Pinpoint the cell where the given text exists, returning its (x, y) midpoint coordinate. 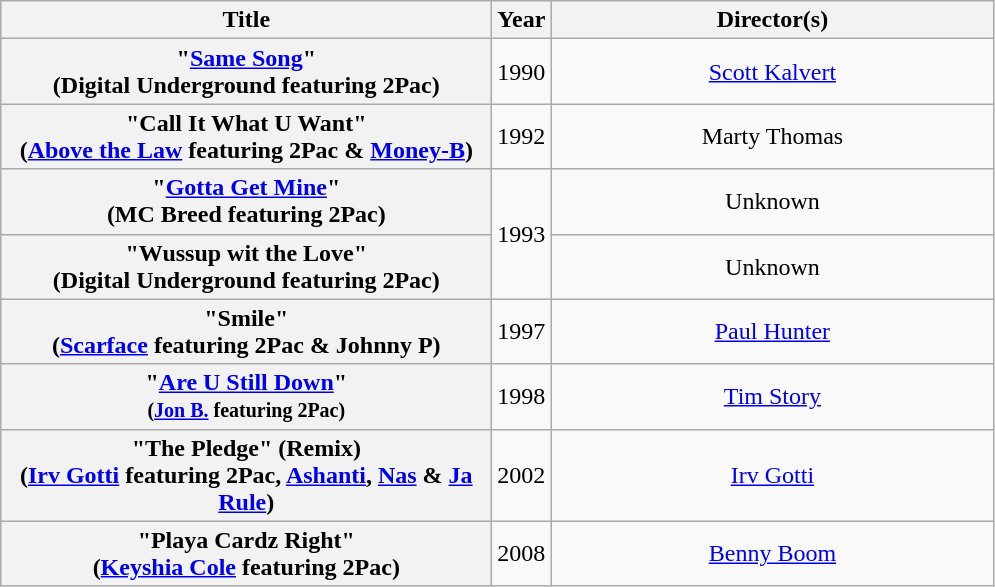
Title (246, 20)
"Playa Cardz Right"(Keyshia Cole featuring 2Pac) (246, 554)
"Call It What U Want"(Above the Law featuring 2Pac & Money-B) (246, 136)
"The Pledge" (Remix)(Irv Gotti featuring 2Pac, Ashanti, Nas & Ja Rule) (246, 475)
Benny Boom (772, 554)
1993 (522, 234)
"Same Song"(Digital Underground featuring 2Pac) (246, 72)
Director(s) (772, 20)
Paul Hunter (772, 332)
1990 (522, 72)
"Smile"(Scarface featuring 2Pac & Johnny P) (246, 332)
"Are U Still Down"(Jon B. featuring 2Pac) (246, 396)
"Gotta Get Mine"(MC Breed featuring 2Pac) (246, 202)
Irv Gotti (772, 475)
Tim Story (772, 396)
Year (522, 20)
1998 (522, 396)
1997 (522, 332)
2008 (522, 554)
"Wussup wit the Love"(Digital Underground featuring 2Pac) (246, 266)
2002 (522, 475)
1992 (522, 136)
Scott Kalvert (772, 72)
Marty Thomas (772, 136)
